Return (X, Y) of the center of cell containing provided text 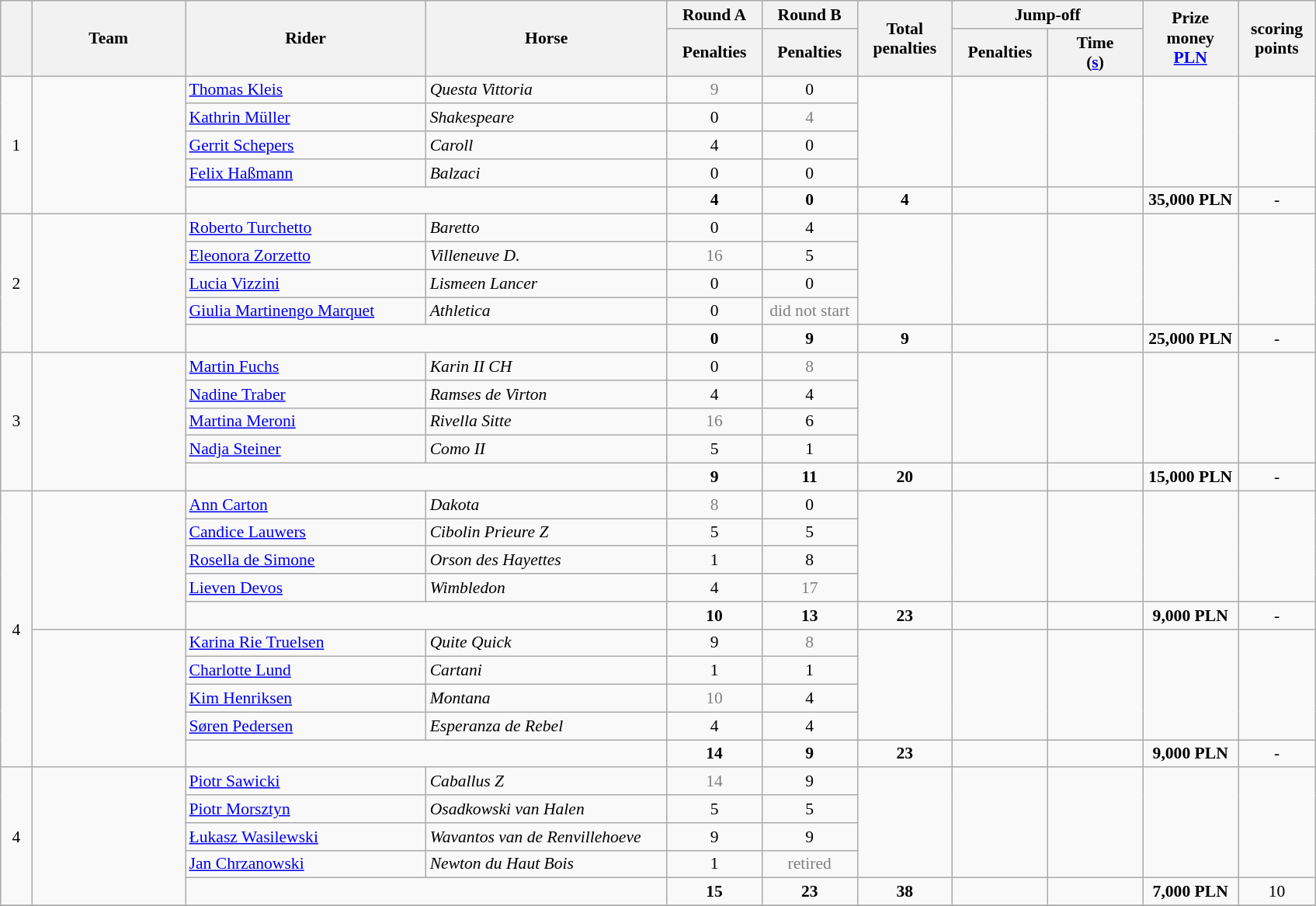
Baretto (547, 228)
Kathrin Müller (305, 118)
Athletica (547, 311)
did not start (809, 311)
Lucia Vizzini (305, 283)
Kim Henriksen (305, 699)
PrizemoneyPLN (1191, 39)
Martin Fuchs (305, 366)
Rivella Sitte (547, 422)
3 (16, 422)
retired (809, 864)
Jan Chrzanowski (305, 864)
13 (809, 616)
Montana (547, 699)
25,000 PLN (1191, 339)
Team (109, 39)
Candice Lauwers (305, 533)
Dakota (547, 505)
Ramses de Virton (547, 394)
38 (905, 892)
Round B (809, 15)
Orson des Hayettes (547, 561)
Round A (714, 15)
Eleonora Zorzetto (305, 256)
Villeneuve D. (547, 256)
Quite Quick (547, 643)
Time(s) (1095, 53)
Wavantos van de Renvillehoeve (547, 837)
7,000 PLN (1191, 892)
Shakespeare (547, 118)
Esperanza de Rebel (547, 726)
Como II (547, 450)
Nadja Steiner (305, 450)
Nadine Traber (305, 394)
Cibolin Prieure Z (547, 533)
Felix Haßmann (305, 173)
Rosella de Simone (305, 561)
Lismeen Lancer (547, 283)
Jump-off (1048, 15)
2 (16, 283)
Newton du Haut Bois (547, 864)
scoringpoints (1276, 39)
Caroll (547, 145)
Gerrit Schepers (305, 145)
Balzaci (547, 173)
Osadkowski van Halen (547, 809)
Piotr Sawicki (305, 782)
Total penalties (905, 39)
Charlotte Lund (305, 671)
Piotr Morsztyn (305, 809)
Karina Rie Truelsen (305, 643)
15,000 PLN (1191, 477)
Ann Carton (305, 505)
Cartani (547, 671)
Karin II CH (547, 366)
17 (809, 588)
6 (809, 422)
Horse (547, 39)
Thomas Kleis (305, 90)
Roberto Turchetto (305, 228)
Caballus Z (547, 782)
Lieven Devos (305, 588)
Martina Meroni (305, 422)
Wimbledon (547, 588)
Questa Vittoria (547, 90)
11 (809, 477)
Giulia Martinengo Marquet (305, 311)
Søren Pedersen (305, 726)
20 (905, 477)
15 (714, 892)
35,000 PLN (1191, 200)
Łukasz Wasilewski (305, 837)
Rider (305, 39)
